Search for the cell housing the specified text and yield its [x, y] center coordinate. 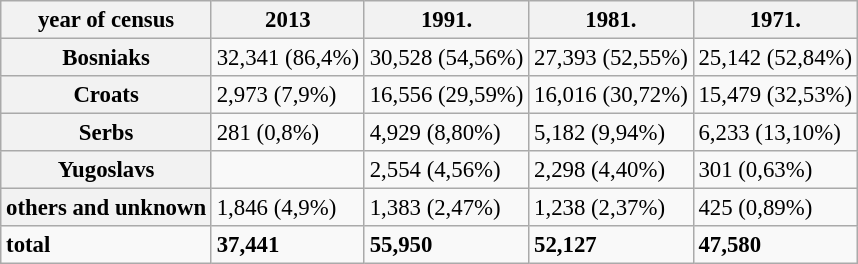
281 (0,8%) [288, 133]
2013 [288, 20]
47,580 [775, 245]
Croats [106, 95]
5,182 (9,94%) [611, 133]
others and unknown [106, 208]
27,393 (52,55%) [611, 58]
4,929 (8,80%) [446, 133]
425 (0,89%) [775, 208]
32,341 (86,4%) [288, 58]
37,441 [288, 245]
1991. [446, 20]
2,973 (7,9%) [288, 95]
Bosniaks [106, 58]
Yugoslavs [106, 170]
301 (0,63%) [775, 170]
1981. [611, 20]
30,528 (54,56%) [446, 58]
year of census [106, 20]
total [106, 245]
15,479 (32,53%) [775, 95]
Serbs [106, 133]
55,950 [446, 245]
52,127 [611, 245]
16,556 (29,59%) [446, 95]
6,233 (13,10%) [775, 133]
2,298 (4,40%) [611, 170]
1,383 (2,47%) [446, 208]
2,554 (4,56%) [446, 170]
1,846 (4,9%) [288, 208]
1,238 (2,37%) [611, 208]
16,016 (30,72%) [611, 95]
25,142 (52,84%) [775, 58]
1971. [775, 20]
